Determine the (x, y) coordinate at the center of the cell enclosing the given text.  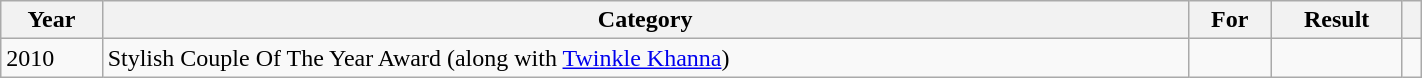
For (1230, 20)
Year (52, 20)
Stylish Couple Of The Year Award (along with Twinkle Khanna) (645, 58)
Category (645, 20)
Result (1336, 20)
2010 (52, 58)
